Find where the given text appears and provide that cell's center as (X, Y) coordinate. 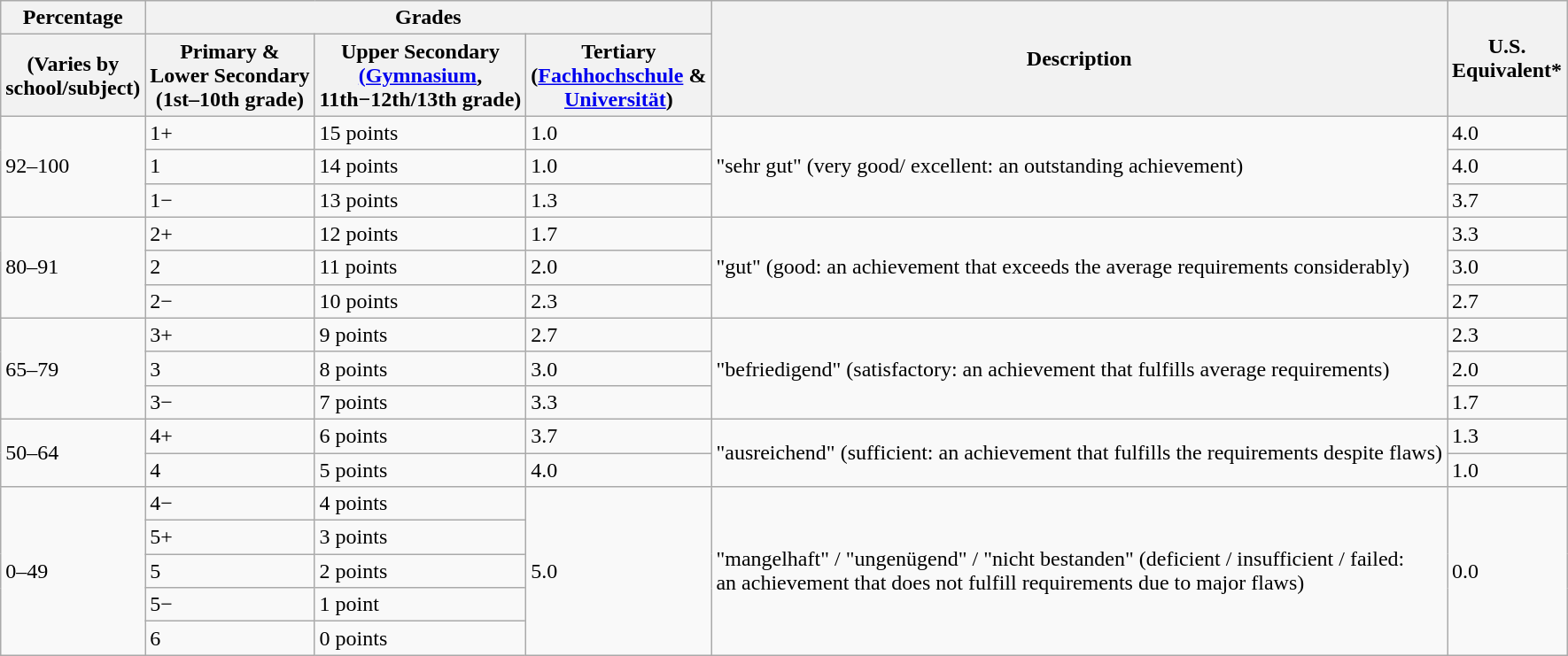
9 points (420, 335)
0 points (420, 638)
0–49 (73, 571)
0.0 (1508, 571)
6 (230, 638)
"gut" (good: an achievement that exceeds the average requirements considerably) (1079, 267)
2 (230, 267)
92–100 (73, 166)
Tertiary(Fachhochschule &Universität) (618, 75)
5− (230, 605)
Primary &Lower Secondary(1st–10th grade) (230, 75)
4− (230, 504)
Description (1079, 58)
1+ (230, 133)
(Varies byschool/subject) (73, 75)
"sehr gut" (very good/ excellent: an outstanding achievement) (1079, 166)
4+ (230, 436)
6 points (420, 436)
10 points (420, 301)
65–79 (73, 368)
"befriedigend" (satisfactory: an achievement that fulfills average requirements) (1079, 368)
1− (230, 200)
2− (230, 301)
2 points (420, 571)
13 points (420, 200)
11 points (420, 267)
Upper Secondary(Gymnasium,11th−12th/13th grade) (420, 75)
4 points (420, 504)
5.0 (618, 571)
50–64 (73, 452)
5 points (420, 470)
U.S.Equivalent* (1508, 58)
14 points (420, 166)
5 (230, 571)
Grades (429, 18)
"ausreichend" (sufficient: an achievement that fulfills the requirements despite flaws) (1079, 452)
4 (230, 470)
1 (230, 166)
80–91 (73, 267)
15 points (420, 133)
12 points (420, 234)
3− (230, 402)
8 points (420, 368)
3+ (230, 335)
Percentage (73, 18)
3 points (420, 537)
1 point (420, 605)
2+ (230, 234)
5+ (230, 537)
3 (230, 368)
7 points (420, 402)
